Search for the cell housing the specified text and yield its [X, Y] center coordinate. 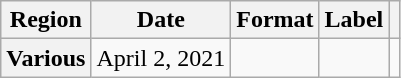
Various [46, 58]
Date [161, 20]
Label [354, 20]
Format [275, 20]
Region [46, 20]
April 2, 2021 [161, 58]
